Identify which cell holds the provided text, then report its (X, Y) central coordinate. 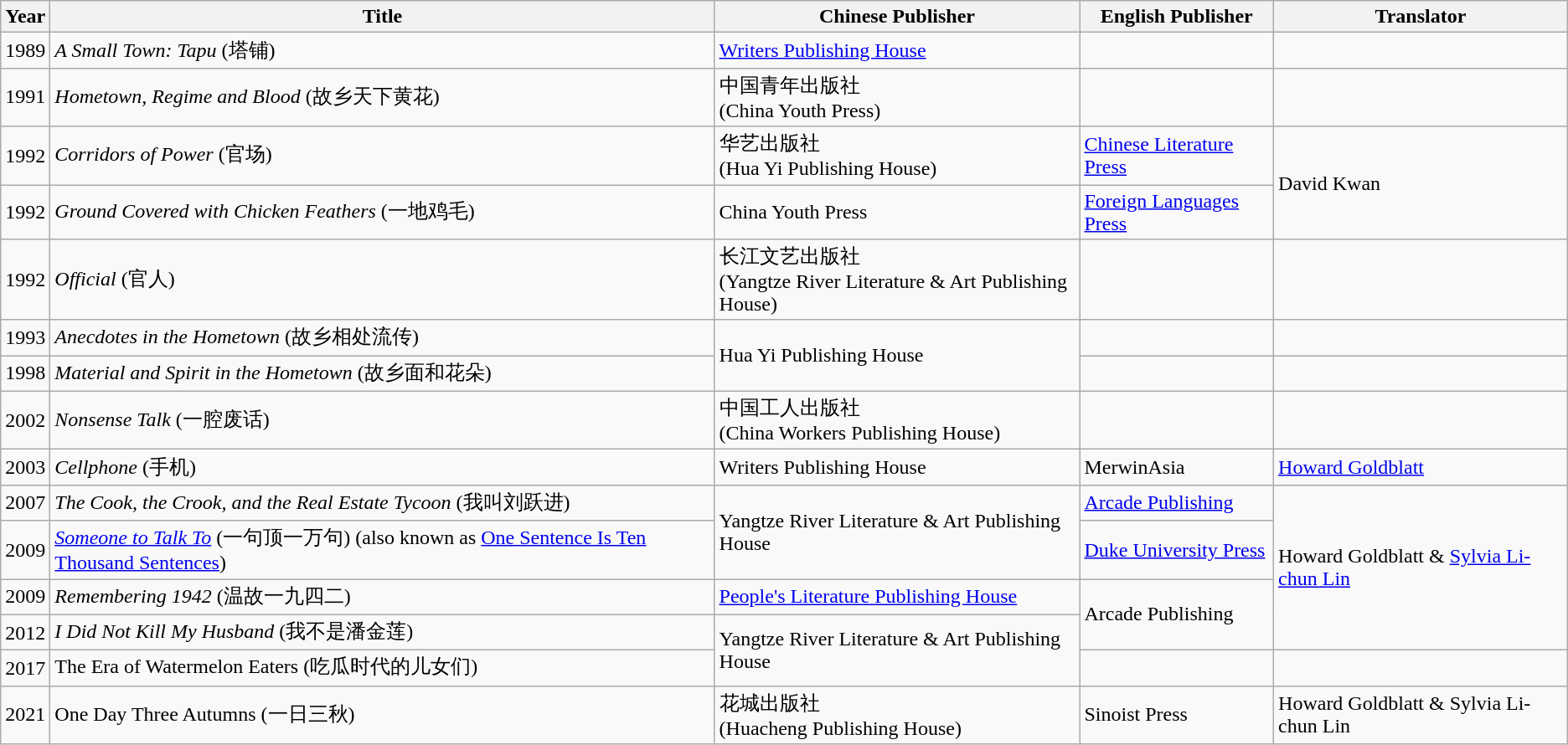
MerwinAsia (1177, 467)
2003 (25, 467)
Material and Spirit in the Hometown (故乡面和花朵) (382, 373)
David Kwan (1421, 182)
2007 (25, 502)
English Publisher (1177, 17)
Ground Covered with Chicken Feathers (一地鸡毛) (382, 211)
Sinoist Press (1177, 715)
A Small Town: Tapu (塔铺) (382, 50)
Duke University Press (1177, 550)
The Cook, the Crook, and the Real Estate Tycoon (我叫刘跃进) (382, 502)
Chinese Literature Press (1177, 156)
China Youth Press (897, 211)
长江文艺出版社(Yangtze River Literature & Art Publishing House) (897, 280)
Corridors of Power (官场) (382, 156)
I Did Not Kill My Husband (我不是潘金莲) (382, 633)
2002 (25, 420)
1998 (25, 373)
Someone to Talk To (一句顶一万句) (also known as One Sentence Is Ten Thousand Sentences) (382, 550)
People's Literature Publishing House (897, 598)
1991 (25, 97)
2012 (25, 633)
Hua Yi Publishing House (897, 355)
Foreign Languages Press (1177, 211)
Anecdotes in the Hometown (故乡相处流传) (382, 338)
Hometown, Regime and Blood (故乡天下黄花) (382, 97)
1989 (25, 50)
Translator (1421, 17)
花城出版社(Huacheng Publishing House) (897, 715)
Cellphone (手机) (382, 467)
Official (官人) (382, 280)
One Day Three Autumns (一日三秋) (382, 715)
1993 (25, 338)
中国工人出版社(China Workers Publishing House) (897, 420)
华艺出版社(Hua Yi Publishing House) (897, 156)
Howard Goldblatt (1421, 467)
Nonsense Talk (一腔废话) (382, 420)
2021 (25, 715)
Remembering 1942 (温故一九四二) (382, 598)
中国青年出版社(China Youth Press) (897, 97)
Title (382, 17)
Chinese Publisher (897, 17)
2017 (25, 668)
The Era of Watermelon Eaters (吃瓜时代的儿女们) (382, 668)
Year (25, 17)
